Provide the (X, Y) coordinate of the cell's center where the given text is located.  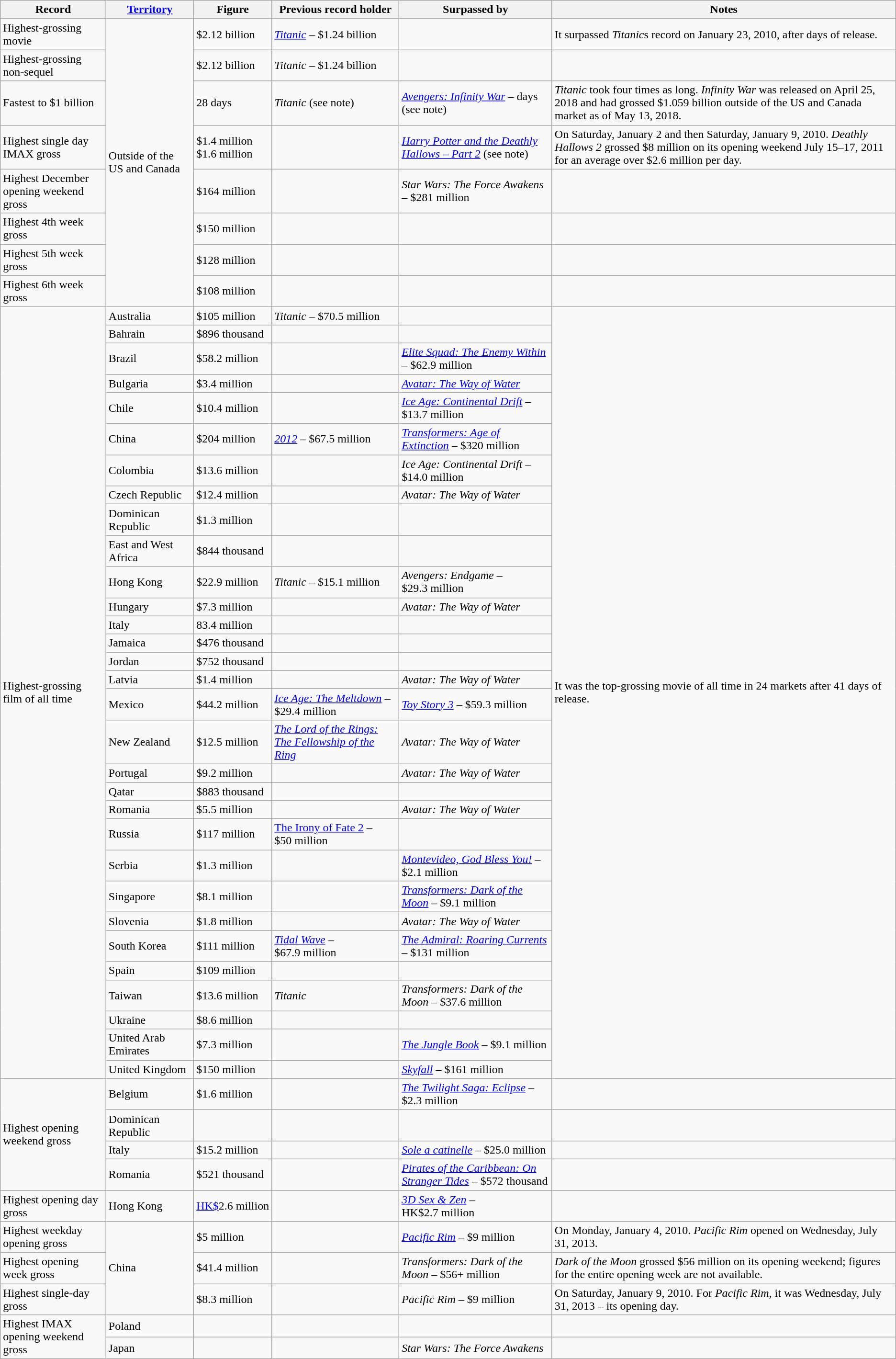
$12.4 million (233, 495)
Transformers: Dark of the Moon – $56+ million (476, 1268)
Ice Age: The Meltdown – $29.4 million (336, 704)
Jordan (149, 661)
Portugal (149, 773)
3D Sex & Zen – HK$2.7 million (476, 1206)
$883 thousand (233, 792)
Outside of the US and Canada (149, 163)
$12.5 million (233, 742)
Elite Squad: The Enemy Within – $62.9 million (476, 358)
2012 – $67.5 million (336, 440)
Highest December opening weekend gross (54, 191)
Fastest to $1 billion (54, 103)
Bahrain (149, 334)
$476 thousand (233, 643)
Ukraine (149, 1020)
Dark of the Moon grossed $56 million on its opening weekend; figures for the entire opening week are not available. (724, 1268)
The Irony of Fate 2 – $50 million (336, 834)
Highest opening weekend gross (54, 1134)
Poland (149, 1326)
Brazil (149, 358)
$22.9 million (233, 582)
Qatar (149, 792)
South Korea (149, 946)
$128 million (233, 260)
Transformers: Dark of the Moon – $37.6 million (476, 995)
28 days (233, 103)
HK$2.6 million (233, 1206)
Ice Age: Continental Drift – $14.0 million (476, 470)
Sole a catinelle – $25.0 million (476, 1150)
United Kingdom (149, 1069)
Serbia (149, 866)
Transformers: Dark of the Moon – $9.1 million (476, 896)
On Saturday, January 9, 2010. For Pacific Rim, it was Wednesday, July 31, 2013 – its opening day. (724, 1300)
Czech Republic (149, 495)
Jamaica (149, 643)
$1.4 million (233, 679)
$204 million (233, 440)
Highest IMAX opening weekend gross (54, 1337)
Slovenia (149, 921)
83.4 million (233, 625)
$3.4 million (233, 384)
Harry Potter and the Deathly Hallows – Part 2 (see note) (476, 147)
The Admiral: Roaring Currents – $131 million (476, 946)
It was the top-grossing movie of all time in 24 markets after 41 days of release. (724, 692)
$109 million (233, 971)
It surpassed Titanics record on January 23, 2010, after days of release. (724, 34)
Toy Story 3 – $59.3 million (476, 704)
Avengers: Infinity War – days (see note) (476, 103)
Titanic – $15.1 million (336, 582)
$1.8 million (233, 921)
Star Wars: The Force Awakens – $281 million (476, 191)
Highest-grossing non-sequel (54, 65)
Highest 4th week gross (54, 229)
Highest 5th week gross (54, 260)
Bulgaria (149, 384)
Chile (149, 408)
United Arab Emirates (149, 1045)
$9.2 million (233, 773)
Taiwan (149, 995)
$1.4 million$1.6 million (233, 147)
Titanic – $70.5 million (336, 316)
Highest opening day gross (54, 1206)
Notes (724, 10)
$896 thousand (233, 334)
Figure (233, 10)
New Zealand (149, 742)
Skyfall – $161 million (476, 1069)
$105 million (233, 316)
Hungary (149, 607)
Japan (149, 1348)
$8.1 million (233, 896)
$117 million (233, 834)
Previous record holder (336, 10)
Highest opening week gross (54, 1268)
Highest weekday opening gross (54, 1237)
$8.3 million (233, 1300)
The Jungle Book – $9.1 million (476, 1045)
Transformers: Age of Extinction – $320 million (476, 440)
$8.6 million (233, 1020)
The Lord of the Rings: The Fellowship of the Ring (336, 742)
Surpassed by (476, 10)
Tidal Wave – $67.9 million (336, 946)
The Twilight Saga: Eclipse – $2.3 million (476, 1094)
$10.4 million (233, 408)
$58.2 million (233, 358)
Ice Age: Continental Drift – $13.7 million (476, 408)
Record (54, 10)
Spain (149, 971)
Avengers: Endgame – $29.3 million (476, 582)
Pirates of the Caribbean: On Stranger Tides – $572 thousand (476, 1174)
Australia (149, 316)
$108 million (233, 291)
Highest 6th week gross (54, 291)
$41.4 million (233, 1268)
$5 million (233, 1237)
On Monday, January 4, 2010. Pacific Rim opened on Wednesday, July 31, 2013. (724, 1237)
$5.5 million (233, 810)
$164 million (233, 191)
Latvia (149, 679)
$752 thousand (233, 661)
$1.6 million (233, 1094)
$111 million (233, 946)
Mexico (149, 704)
Highest single day IMAX gross (54, 147)
Singapore (149, 896)
Highest single-day gross (54, 1300)
Montevideo, God Bless You! – $2.1 million (476, 866)
$15.2 million (233, 1150)
$844 thousand (233, 551)
$44.2 million (233, 704)
Highest-grossing movie (54, 34)
Colombia (149, 470)
Highest-grossing film of all time (54, 692)
Belgium (149, 1094)
Territory (149, 10)
Titanic (336, 995)
Star Wars: The Force Awakens (476, 1348)
Titanic (see note) (336, 103)
East and West Africa (149, 551)
Russia (149, 834)
$521 thousand (233, 1174)
